Search for the cell housing the specified text and yield its (x, y) center coordinate. 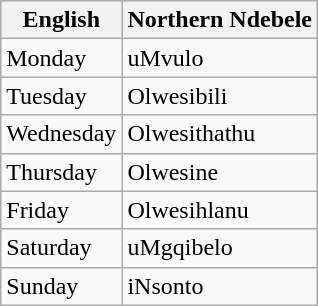
uMgqibelo (220, 248)
Monday (62, 58)
Olwesibili (220, 96)
Friday (62, 210)
Northern Ndebele (220, 20)
Wednesday (62, 134)
Sunday (62, 286)
uMvulo (220, 58)
Olwesine (220, 172)
iNsonto (220, 286)
English (62, 20)
Olwesihlanu (220, 210)
Saturday (62, 248)
Olwesithathu (220, 134)
Thursday (62, 172)
Tuesday (62, 96)
